Find where the given text appears and provide that cell's center as [X, Y] coordinate. 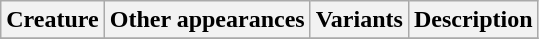
Creature [52, 20]
Other appearances [207, 20]
Variants [359, 20]
Description [473, 20]
